Determine the [x, y] coordinate at the center of the cell enclosing the given text.  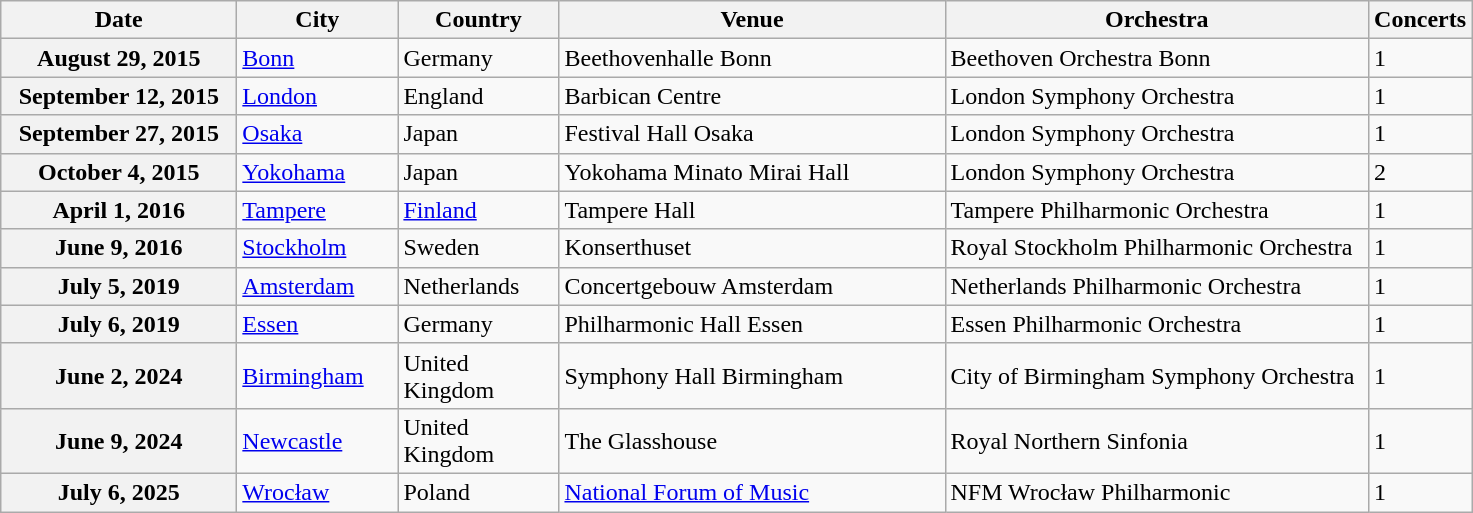
Concertgebouw Amsterdam [752, 286]
Osaka [318, 134]
Sweden [478, 248]
Essen Philharmonic Orchestra [1157, 324]
Philharmonic Hall Essen [752, 324]
Symphony Hall Birmingham [752, 376]
Netherlands Philharmonic Orchestra [1157, 286]
Date [119, 20]
Konserthuset [752, 248]
June 9, 2024 [119, 440]
Country [478, 20]
July 6, 2019 [119, 324]
City [318, 20]
Birmingham [318, 376]
June 9, 2016 [119, 248]
National Forum of Music [752, 492]
Royal Stockholm Philharmonic Orchestra [1157, 248]
London [318, 96]
England [478, 96]
Tampere Philharmonic Orchestra [1157, 210]
City of Birmingham Symphony Orchestra [1157, 376]
Netherlands [478, 286]
September 12, 2015 [119, 96]
July 5, 2019 [119, 286]
August 29, 2015 [119, 58]
September 27, 2015 [119, 134]
Newcastle [318, 440]
Concerts [1420, 20]
Yokohama [318, 172]
Beethovenhalle Bonn [752, 58]
Barbican Centre [752, 96]
June 2, 2024 [119, 376]
Poland [478, 492]
NFM Wrocław Philharmonic [1157, 492]
Wrocław [318, 492]
Festival Hall Osaka [752, 134]
Stockholm [318, 248]
Venue [752, 20]
2 [1420, 172]
October 4, 2015 [119, 172]
Yokohama Minato Mirai Hall [752, 172]
Finland [478, 210]
Amsterdam [318, 286]
Royal Northern Sinfonia [1157, 440]
Tampere [318, 210]
Essen [318, 324]
Tampere Hall [752, 210]
Bonn [318, 58]
Orchestra [1157, 20]
April 1, 2016 [119, 210]
July 6, 2025 [119, 492]
Beethoven Orchestra Bonn [1157, 58]
The Glasshouse [752, 440]
